Pinpoint the cell where the given text exists, returning its (x, y) midpoint coordinate. 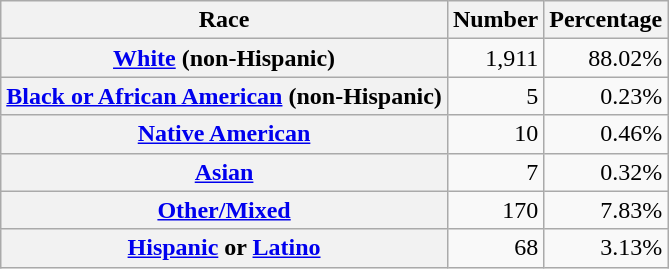
Native American (224, 134)
7.83% (606, 210)
Hispanic or Latino (224, 248)
170 (495, 210)
5 (495, 96)
0.23% (606, 96)
White (non-Hispanic) (224, 58)
0.32% (606, 172)
7 (495, 172)
1,911 (495, 58)
10 (495, 134)
Percentage (606, 20)
Asian (224, 172)
0.46% (606, 134)
3.13% (606, 248)
68 (495, 248)
Number (495, 20)
Other/Mixed (224, 210)
Black or African American (non-Hispanic) (224, 96)
88.02% (606, 58)
Race (224, 20)
